Pinpoint the cell where the given text exists, returning its [X, Y] midpoint coordinate. 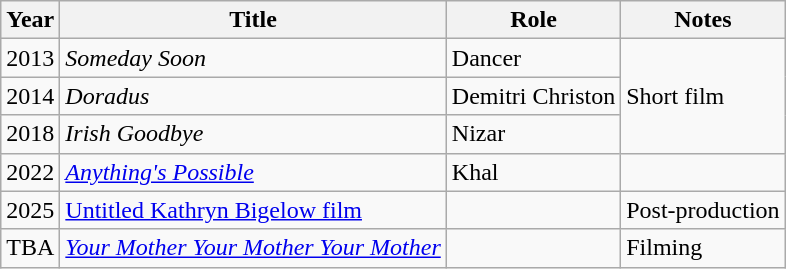
TBA [30, 248]
Filming [703, 248]
2022 [30, 172]
Anything's Possible [253, 172]
Dancer [533, 58]
Khal [533, 172]
Doradus [253, 96]
Demitri Christon [533, 96]
Post-production [703, 210]
Untitled Kathryn Bigelow film [253, 210]
Notes [703, 20]
Someday Soon [253, 58]
Nizar [533, 134]
2018 [30, 134]
2025 [30, 210]
2014 [30, 96]
Role [533, 20]
Title [253, 20]
2013 [30, 58]
Short film [703, 96]
Your Mother Your Mother Your Mother [253, 248]
Irish Goodbye [253, 134]
Year [30, 20]
